Find where the given text appears and provide that cell's center as (x, y) coordinate. 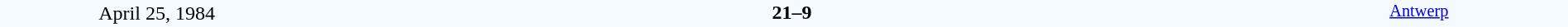
Antwerp (1419, 13)
21–9 (791, 12)
April 25, 1984 (157, 13)
